Scan for the cell matching the given text and deliver its [x, y] coordinate at center. 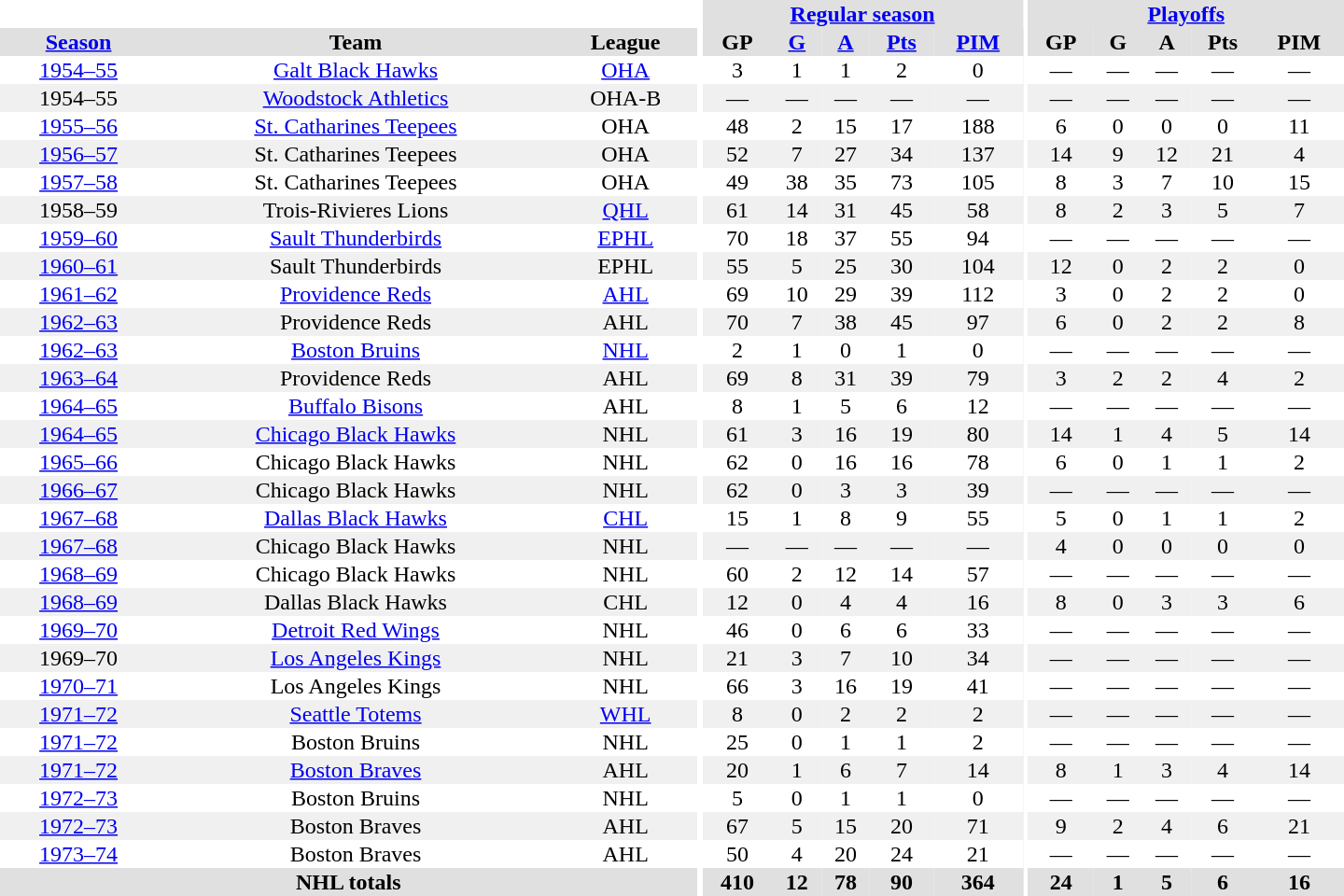
71 [978, 826]
80 [978, 434]
112 [978, 294]
QHL [625, 210]
37 [846, 238]
11 [1299, 126]
Buffalo Bisons [356, 406]
104 [978, 266]
52 [737, 154]
30 [902, 266]
1959–60 [78, 238]
27 [846, 154]
94 [978, 238]
WHL [625, 714]
41 [978, 686]
1955–56 [78, 126]
79 [978, 378]
48 [737, 126]
1963–64 [78, 378]
60 [737, 574]
66 [737, 686]
33 [978, 630]
1961–62 [78, 294]
1958–59 [78, 210]
90 [902, 882]
Galt Black Hawks [356, 70]
188 [978, 126]
Seattle Totems [356, 714]
OHA-B [625, 98]
1957–58 [78, 182]
35 [846, 182]
67 [737, 826]
1966–67 [78, 490]
46 [737, 630]
Woodstock Athletics [356, 98]
League [625, 42]
17 [902, 126]
Detroit Red Wings [356, 630]
1973–74 [78, 854]
Team [356, 42]
Playoffs [1186, 14]
1965–66 [78, 462]
Season [78, 42]
137 [978, 154]
50 [737, 854]
364 [978, 882]
NHL totals [349, 882]
Trois-Rivieres Lions [356, 210]
73 [902, 182]
410 [737, 882]
18 [797, 238]
105 [978, 182]
1970–71 [78, 686]
Regular season [862, 14]
1956–57 [78, 154]
29 [846, 294]
49 [737, 182]
1960–61 [78, 266]
97 [978, 322]
58 [978, 210]
57 [978, 574]
